From the cell containing the given text, extract its center point as [X, Y] coordinate. 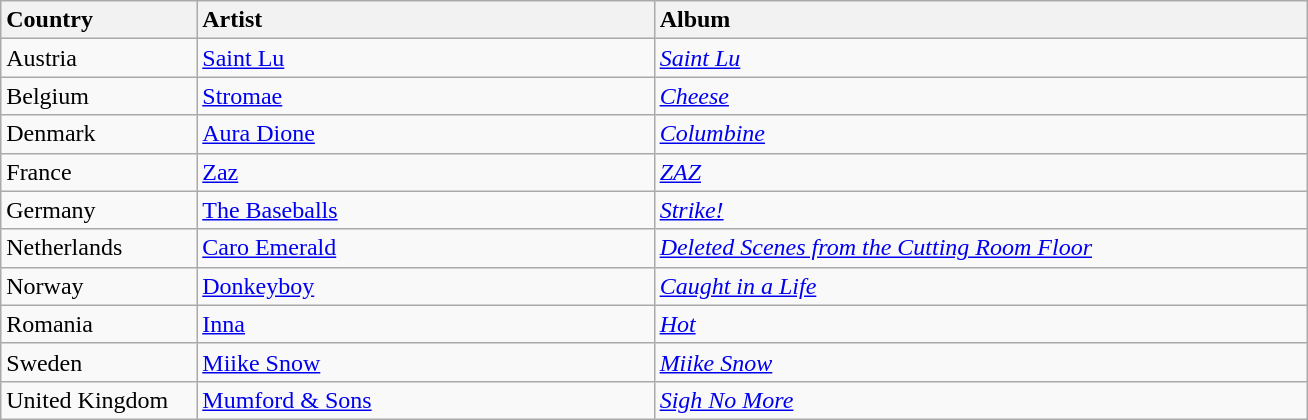
Netherlands [99, 248]
Germany [99, 210]
Deleted Scenes from the Cutting Room Floor [980, 248]
United Kingdom [99, 400]
Country [99, 20]
Album [980, 20]
Mumford & Sons [426, 400]
Denmark [99, 134]
Inna [426, 324]
ZAZ [980, 172]
Aura Dione [426, 134]
France [99, 172]
Norway [99, 286]
Hot [980, 324]
Austria [99, 58]
The Baseballs [426, 210]
Sweden [99, 362]
Caro Emerald [426, 248]
Columbine [980, 134]
Zaz [426, 172]
Romania [99, 324]
Belgium [99, 96]
Caught in a Life [980, 286]
Donkeyboy [426, 286]
Artist [426, 20]
Sigh No More [980, 400]
Cheese [980, 96]
Strike! [980, 210]
Stromae [426, 96]
